Extract the [x, y] coordinate from the center of the cell holding the provided text.  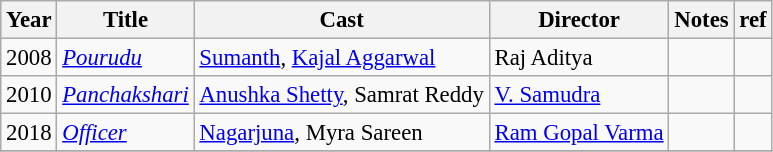
V. Samudra [579, 95]
Anushka Shetty, Samrat Reddy [342, 95]
ref [753, 20]
Raj Aditya [579, 58]
Year [29, 20]
Pourudu [126, 58]
Officer [126, 133]
Cast [342, 20]
2018 [29, 133]
2008 [29, 58]
Director [579, 20]
Nagarjuna, Myra Sareen [342, 133]
Ram Gopal Varma [579, 133]
2010 [29, 95]
Panchakshari [126, 95]
Sumanth, Kajal Aggarwal [342, 58]
Title [126, 20]
Notes [702, 20]
